Pinpoint the cell where the given text exists, returning its (X, Y) midpoint coordinate. 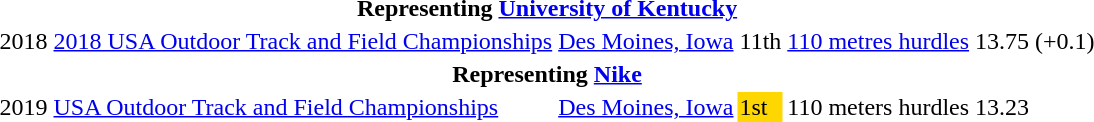
110 meters hurdles (878, 107)
1st (760, 107)
11th (760, 41)
110 metres hurdles (878, 41)
2018 USA Outdoor Track and Field Championships (303, 41)
USA Outdoor Track and Field Championships (303, 107)
